Scan for the cell matching the given text and deliver its (x, y) coordinate at center. 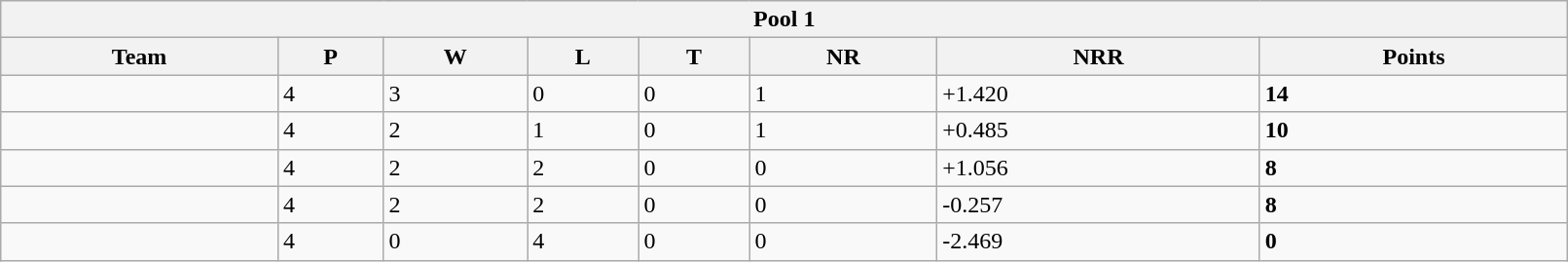
14 (1413, 94)
Team (140, 56)
NR (843, 56)
Points (1413, 56)
+1.420 (1098, 94)
+1.056 (1098, 168)
NRR (1098, 56)
L (583, 56)
P (330, 56)
-0.257 (1098, 205)
Pool 1 (784, 19)
+0.485 (1098, 131)
T (694, 56)
10 (1413, 131)
W (456, 56)
3 (456, 94)
-2.469 (1098, 242)
